Locate the cell with the specified text and output its [X, Y] center coordinate. 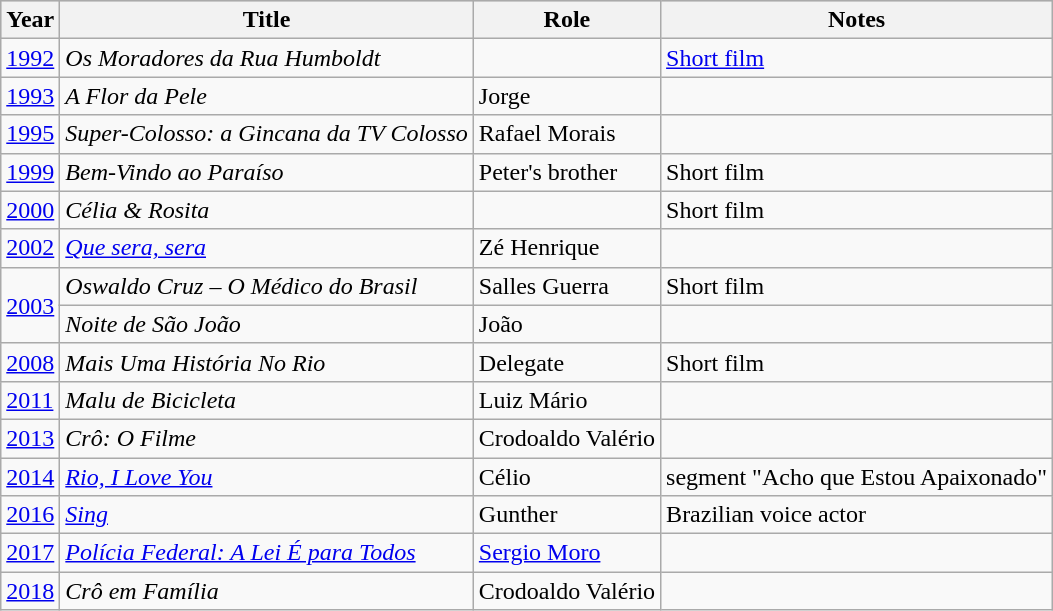
Role [566, 20]
Crô: O Filme [267, 438]
Sergio Moro [566, 553]
Zé Henrique [566, 248]
Célio [566, 477]
2014 [30, 477]
Crô em Família [267, 591]
Que sera, sera [267, 248]
Brazilian voice actor [857, 515]
1999 [30, 172]
Célia & Rosita [267, 210]
Sing [267, 515]
Mais Uma História No Rio [267, 362]
Super-Colosso: a Gincana da TV Colosso [267, 134]
Notes [857, 20]
2011 [30, 400]
Year [30, 20]
2016 [30, 515]
Luiz Mário [566, 400]
2003 [30, 305]
Polícia Federal: A Lei É para Todos [267, 553]
2000 [30, 210]
Peter's brother [566, 172]
Oswaldo Cruz – O Médico do Brasil [267, 286]
Noite de São João [267, 324]
2018 [30, 591]
Rafael Morais [566, 134]
1995 [30, 134]
Bem-Vindo ao Paraíso [267, 172]
João [566, 324]
1992 [30, 58]
2002 [30, 248]
2017 [30, 553]
Malu de Bicicleta [267, 400]
segment "Acho que Estou Apaixonado" [857, 477]
Title [267, 20]
Gunther [566, 515]
2008 [30, 362]
Jorge [566, 96]
Os Moradores da Rua Humboldt [267, 58]
Salles Guerra [566, 286]
1993 [30, 96]
2013 [30, 438]
Rio, I Love You [267, 477]
Delegate [566, 362]
A Flor da Pele [267, 96]
